Provide the (x, y) coordinate of the cell's center where the given text is located.  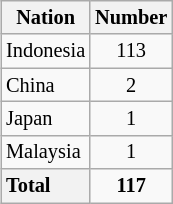
Total (46, 186)
Japan (46, 119)
China (46, 85)
Nation (46, 18)
117 (131, 186)
Malaysia (46, 152)
113 (131, 51)
Indonesia (46, 51)
Number (131, 18)
2 (131, 85)
